Identify which cell holds the provided text, then report its (X, Y) central coordinate. 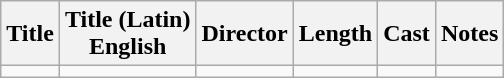
Title (30, 34)
Cast (407, 34)
Length (335, 34)
Title (Latin)English (128, 34)
Notes (469, 34)
Director (244, 34)
